Extract the [x, y] coordinate from the center of the cell holding the provided text.  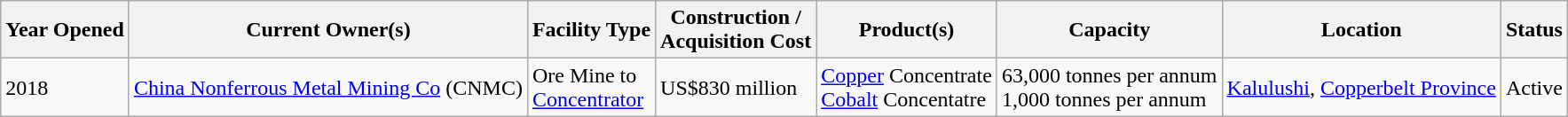
Status [1533, 30]
Facility Type [591, 30]
Active [1533, 87]
Location [1361, 30]
Capacity [1109, 30]
Ore Mine toConcentrator [591, 87]
Copper ConcentrateCobalt Concentatre [907, 87]
Kalulushi, Copperbelt Province [1361, 87]
Construction /Acquisition Cost [737, 30]
Product(s) [907, 30]
US$830 million [737, 87]
Current Owner(s) [328, 30]
2018 [66, 87]
63,000 tonnes per annum1,000 tonnes per annum [1109, 87]
Year Opened [66, 30]
China Nonferrous Metal Mining Co (CNMC) [328, 87]
